Identify which cell holds the provided text, then report its [x, y] central coordinate. 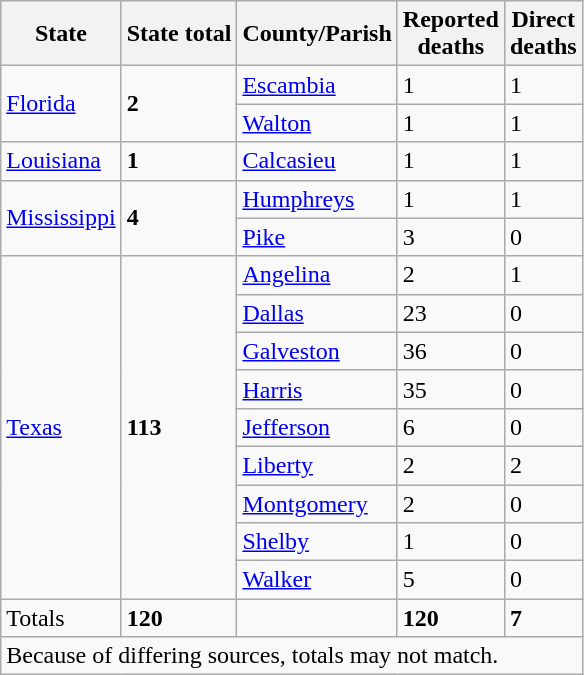
Galveston [317, 351]
State total [179, 34]
Pike [317, 237]
Montgomery [317, 503]
Harris [317, 389]
Dallas [317, 313]
Escambia [317, 85]
Because of differing sources, totals may not match. [292, 656]
7 [543, 618]
Totals [61, 618]
Calcasieu [317, 161]
5 [450, 580]
Texas [61, 428]
Walton [317, 123]
Reporteddeaths [450, 34]
Jefferson [317, 427]
23 [450, 313]
Angelina [317, 275]
Shelby [317, 542]
County/Parish [317, 34]
Directdeaths [543, 34]
Mississippi [61, 218]
35 [450, 389]
4 [179, 218]
Florida [61, 104]
36 [450, 351]
Liberty [317, 465]
Walker [317, 580]
6 [450, 427]
State [61, 34]
3 [450, 237]
Humphreys [317, 199]
Louisiana [61, 161]
113 [179, 428]
